Identify which cell holds the provided text, then report its (X, Y) central coordinate. 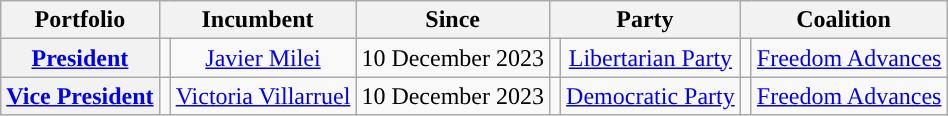
Democratic Party (651, 96)
Vice President (80, 96)
Portfolio (80, 20)
Party (646, 20)
Incumbent (258, 20)
Since (453, 20)
President (80, 58)
Coalition (844, 20)
Victoria Villarruel (263, 96)
Javier Milei (263, 58)
Libertarian Party (651, 58)
